For the text-containing cell, return its midpoint in [x, y] coordinate format. 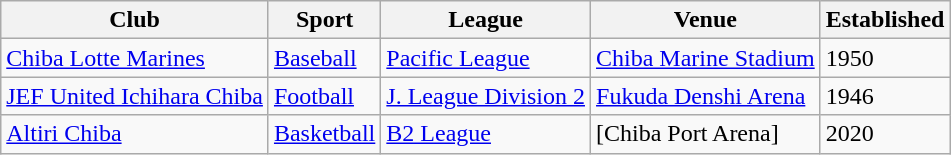
1950 [885, 58]
Venue [706, 20]
1946 [885, 96]
Sport [324, 20]
Chiba Marine Stadium [706, 58]
Fukuda Denshi Arena [706, 96]
Baseball [324, 58]
[Chiba Port Arena] [706, 134]
JEF United Ichihara Chiba [135, 96]
Established [885, 20]
B2 League [486, 134]
J. League Division 2 [486, 96]
Pacific League [486, 58]
Chiba Lotte Marines [135, 58]
Altiri Chiba [135, 134]
2020 [885, 134]
Club [135, 20]
League [486, 20]
Basketball [324, 134]
Football [324, 96]
